Identify which cell holds the provided text, then report its (x, y) central coordinate. 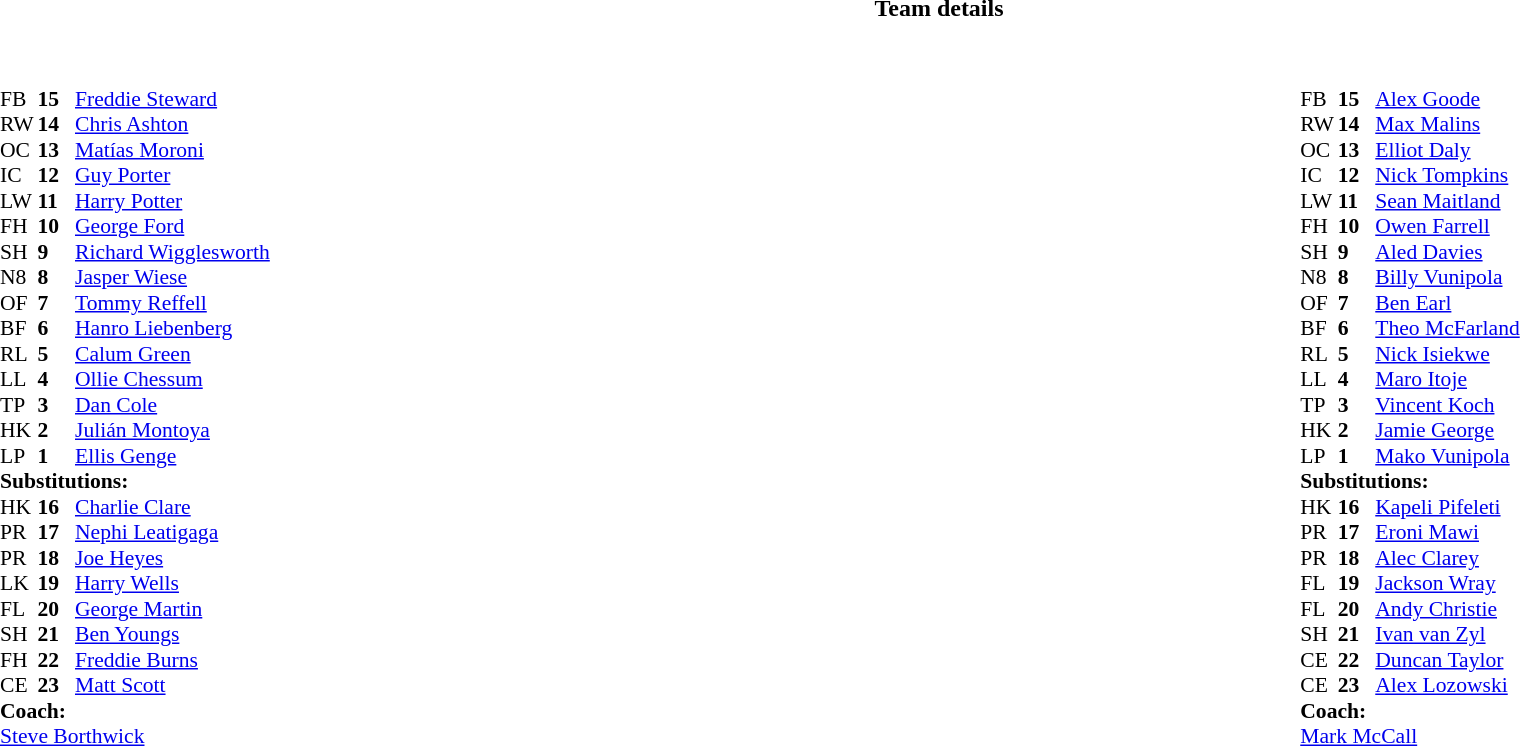
Vincent Koch (1447, 405)
Harry Wells (172, 583)
Guy Porter (172, 175)
Ellis Genge (172, 456)
Jackson Wray (1447, 583)
Ollie Chessum (172, 379)
Elliot Daly (1447, 150)
Charlie Clare (172, 507)
Maro Itoje (1447, 379)
Nick Isiekwe (1447, 354)
Matt Scott (172, 685)
Andy Christie (1447, 609)
Sean Maitland (1447, 201)
Duncan Taylor (1447, 660)
Ivan van Zyl (1447, 635)
Freddie Burns (172, 660)
Jamie George (1447, 431)
Nick Tompkins (1447, 175)
Alex Goode (1447, 99)
Eroni Mawi (1447, 533)
Kapeli Pifeleti (1447, 507)
Ben Earl (1447, 303)
Calum Green (172, 354)
Owen Farrell (1447, 227)
Chris Ashton (172, 125)
Freddie Steward (172, 99)
Alex Lozowski (1447, 685)
Billy Vunipola (1447, 277)
Mako Vunipola (1447, 456)
Joe Heyes (172, 558)
Richard Wigglesworth (172, 252)
Theo McFarland (1447, 329)
Hanro Liebenberg (172, 329)
Harry Potter (172, 201)
Matías Moroni (172, 150)
Jasper Wiese (172, 277)
Tommy Reffell (172, 303)
Nephi Leatigaga (172, 533)
Alec Clarey (1447, 558)
George Ford (172, 227)
Max Malins (1447, 125)
Aled Davies (1447, 252)
LK (19, 583)
Julián Montoya (172, 431)
Dan Cole (172, 405)
George Martin (172, 609)
Ben Youngs (172, 635)
